Find where the given text appears and provide that cell's center as (X, Y) coordinate. 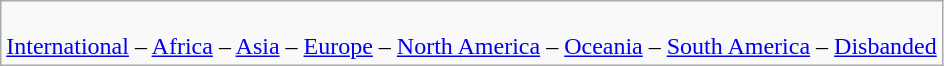
International – Africa – Asia – Europe – North America – Oceania – South America – Disbanded (472, 34)
